Determine the [X, Y] coordinate at the center of the cell enclosing the given text.  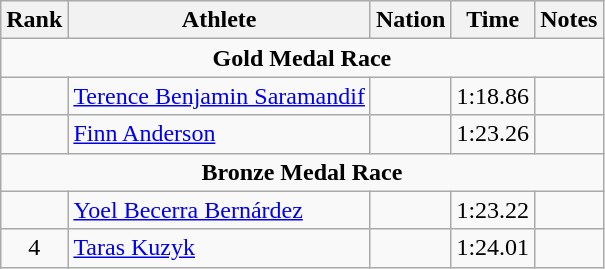
Taras Kuzyk [220, 248]
Rank [34, 20]
Athlete [220, 20]
Notes [569, 20]
Yoel Becerra Bernárdez [220, 210]
Nation [410, 20]
Bronze Medal Race [302, 172]
Terence Benjamin Saramandif [220, 96]
1:18.86 [493, 96]
Time [493, 20]
1:23.26 [493, 134]
Finn Anderson [220, 134]
4 [34, 248]
Gold Medal Race [302, 58]
1:23.22 [493, 210]
1:24.01 [493, 248]
